Return (x, y) of the center of cell containing provided text 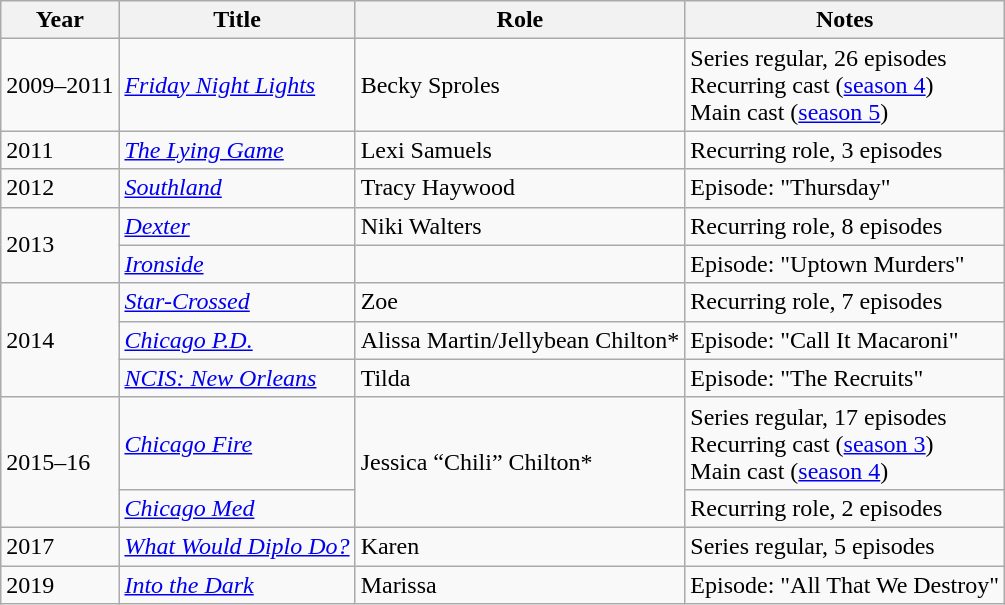
Chicago Fire (237, 443)
NCIS: New Orleans (237, 378)
Niki Walters (520, 226)
Episode: "Uptown Murders" (845, 264)
Karen (520, 546)
Series regular, 26 episodes Recurring cast (season 4) Main cast (season 5) (845, 85)
Year (60, 20)
Series regular, 5 episodes (845, 546)
Dexter (237, 226)
Lexi Samuels (520, 150)
Recurring role, 3 episodes (845, 150)
Recurring role, 8 episodes (845, 226)
Friday Night Lights (237, 85)
Zoe (520, 302)
Chicago Med (237, 508)
Into the Dark (237, 585)
2017 (60, 546)
Marissa (520, 585)
Becky Sproles (520, 85)
2014 (60, 340)
2015–16 (60, 462)
Role (520, 20)
Title (237, 20)
2011 (60, 150)
Series regular, 17 episodes Recurring cast (season 3) Main cast (season 4) (845, 443)
Alissa Martin/Jellybean Chilton* (520, 340)
Episode: "The Recruits" (845, 378)
What Would Diplo Do? (237, 546)
Recurring role, 7 episodes (845, 302)
Episode: "All That We Destroy" (845, 585)
Chicago P.D. (237, 340)
2009–2011 (60, 85)
Recurring role, 2 episodes (845, 508)
Episode: "Call It Macaroni" (845, 340)
2012 (60, 188)
Star-Crossed (237, 302)
Episode: "Thursday" (845, 188)
Tilda (520, 378)
Notes (845, 20)
The Lying Game (237, 150)
2019 (60, 585)
2013 (60, 245)
Tracy Haywood (520, 188)
Jessica “Chili” Chilton* (520, 462)
Southland (237, 188)
Ironside (237, 264)
